Return [X, Y] of the center of cell containing provided text 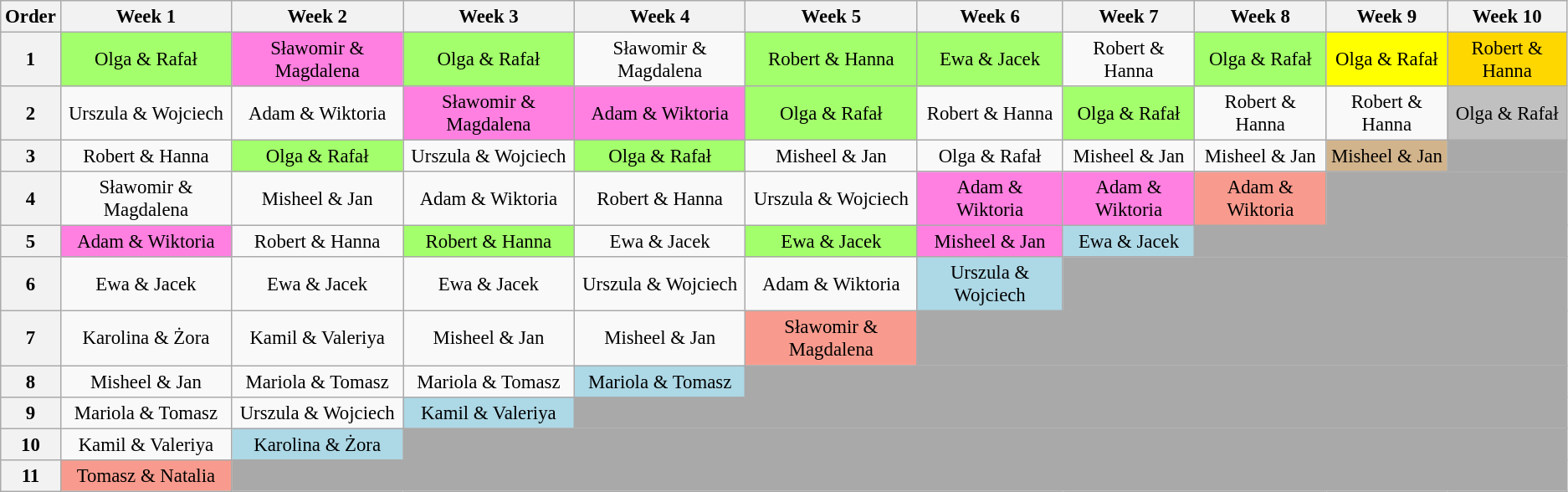
Week 10 [1508, 17]
8 [30, 382]
4 [30, 199]
Week 5 [832, 17]
10 [30, 444]
7 [30, 338]
11 [30, 475]
Week 4 [659, 17]
2 [30, 114]
3 [30, 156]
Week 9 [1387, 17]
Week 8 [1260, 17]
Tomasz & Natalia [146, 475]
Week 7 [1128, 17]
1 [30, 60]
5 [30, 242]
Week 2 [318, 17]
9 [30, 413]
Week 3 [489, 17]
Week 6 [991, 17]
6 [30, 284]
Order [30, 17]
Week 1 [146, 17]
